Return the (x, y) coordinate for the center point of the cell that contains the specified text.  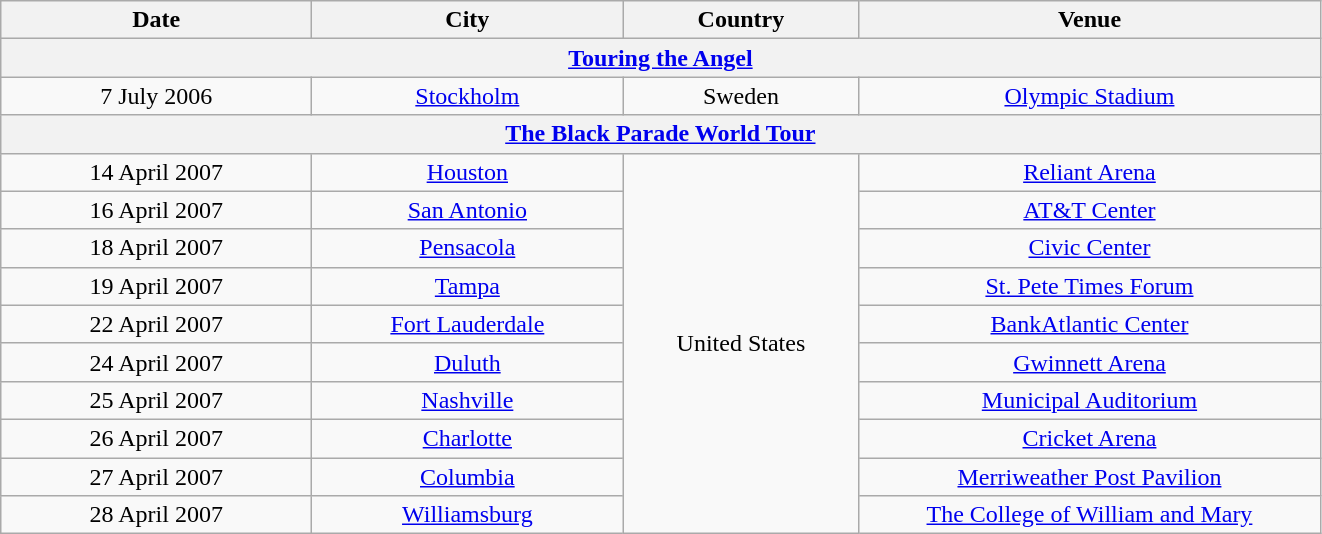
16 April 2007 (156, 210)
United States (741, 344)
Cricket Arena (1090, 438)
Venue (1090, 20)
18 April 2007 (156, 248)
Municipal Auditorium (1090, 400)
Columbia (468, 477)
Tampa (468, 286)
The College of William and Mary (1090, 515)
Williamsburg (468, 515)
Merriweather Post Pavilion (1090, 477)
28 April 2007 (156, 515)
22 April 2007 (156, 324)
24 April 2007 (156, 362)
Reliant Arena (1090, 172)
14 April 2007 (156, 172)
7 July 2006 (156, 96)
Duluth (468, 362)
Houston (468, 172)
Country (741, 20)
Pensacola (468, 248)
25 April 2007 (156, 400)
Nashville (468, 400)
Sweden (741, 96)
Date (156, 20)
St. Pete Times Forum (1090, 286)
19 April 2007 (156, 286)
The Black Parade World Tour (660, 134)
26 April 2007 (156, 438)
Touring the Angel (660, 58)
Charlotte (468, 438)
Stockholm (468, 96)
Olympic Stadium (1090, 96)
BankAtlantic Center (1090, 324)
27 April 2007 (156, 477)
Civic Center (1090, 248)
Gwinnett Arena (1090, 362)
AT&T Center (1090, 210)
Fort Lauderdale (468, 324)
City (468, 20)
San Antonio (468, 210)
